Scan for the cell matching the given text and deliver its [X, Y] coordinate at center. 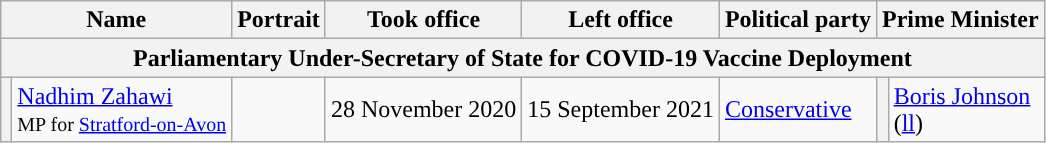
Conservative [798, 110]
Left office [621, 20]
15 September 2021 [621, 110]
Boris Johnson(ll) [966, 110]
Took office [423, 20]
Portrait [279, 20]
Political party [798, 20]
Parliamentary Under-Secretary of State for COVID-19 Vaccine Deployment [522, 58]
Nadhim Zahawi MP for Stratford-on-Avon [122, 110]
Name [116, 20]
28 November 2020 [423, 110]
Prime Minister [960, 20]
